Detect which cell encompasses the target text, then output its (X, Y) center coordinate. 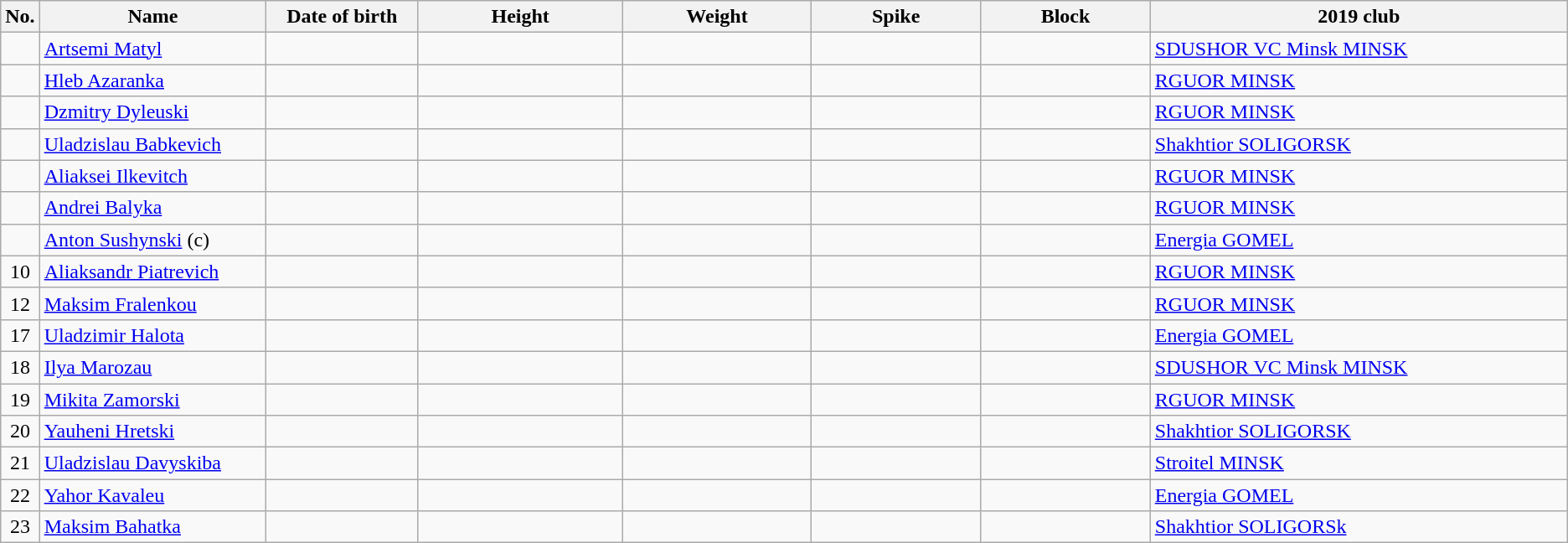
Hleb Azaranka (152, 80)
Date of birth (342, 17)
18 (20, 367)
23 (20, 527)
Mikita Zamorski (152, 400)
Weight (717, 17)
12 (20, 303)
22 (20, 495)
Spike (896, 17)
Dzmitry Dyleuski (152, 112)
Shakhtior SOLIGORSk (1359, 527)
Name (152, 17)
Height (521, 17)
Uladzislau Davyskiba (152, 463)
19 (20, 400)
Yauheni Hretski (152, 432)
20 (20, 432)
Uladzimir Halota (152, 335)
Stroitel MINSK (1359, 463)
Aliaksei Ilkevitch (152, 176)
10 (20, 271)
2019 club (1359, 17)
Block (1065, 17)
Yahor Kavaleu (152, 495)
Anton Sushynski (c) (152, 240)
Maksim Bahatka (152, 527)
Maksim Fralenkou (152, 303)
Uladzislau Babkevich (152, 144)
Artsemi Matyl (152, 49)
Andrei Balyka (152, 208)
21 (20, 463)
Ilya Marozau (152, 367)
Aliaksandr Piatrevich (152, 271)
No. (20, 17)
17 (20, 335)
